Return the (X, Y) coordinate for the center point of the cell that contains the specified text.  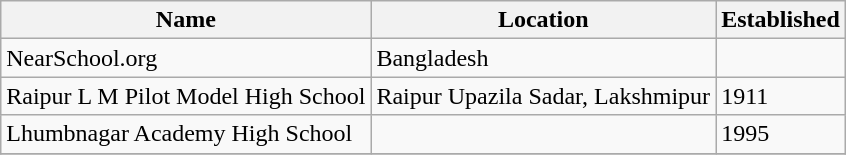
1911 (781, 96)
Lhumbnagar Academy High School (186, 134)
Bangladesh (544, 58)
Raipur Upazila Sadar, Lakshmipur (544, 96)
1995 (781, 134)
Name (186, 20)
Location (544, 20)
Raipur L M Pilot Model High School (186, 96)
Established (781, 20)
NearSchool.org (186, 58)
